Identify which cell holds the provided text, then report its [X, Y] central coordinate. 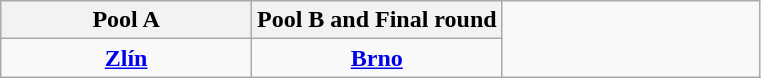
Pool B and Final round [376, 20]
Brno [376, 58]
Zlín [126, 58]
Pool A [126, 20]
